For the text-containing cell, return its midpoint in [x, y] coordinate format. 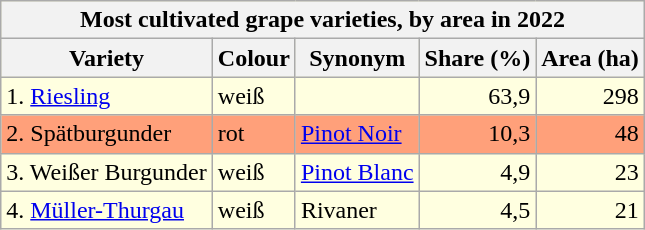
Rivaner [357, 210]
Colour [254, 58]
3. Weißer Burgunder [107, 172]
63,9 [478, 96]
298 [590, 96]
Variety [107, 58]
21 [590, 210]
4,5 [478, 210]
1. Riesling [107, 96]
48 [590, 134]
2. Spätburgunder [107, 134]
4,9 [478, 172]
Most cultivated grape varieties, by area in 2022 [323, 20]
Pinot Blanc [357, 172]
23 [590, 172]
Synonym [357, 58]
10,3 [478, 134]
rot [254, 134]
Pinot Noir [357, 134]
4. Müller-Thurgau [107, 210]
Area (ha) [590, 58]
Share (%) [478, 58]
